From the cell containing the given text, extract its center point as (x, y) coordinate. 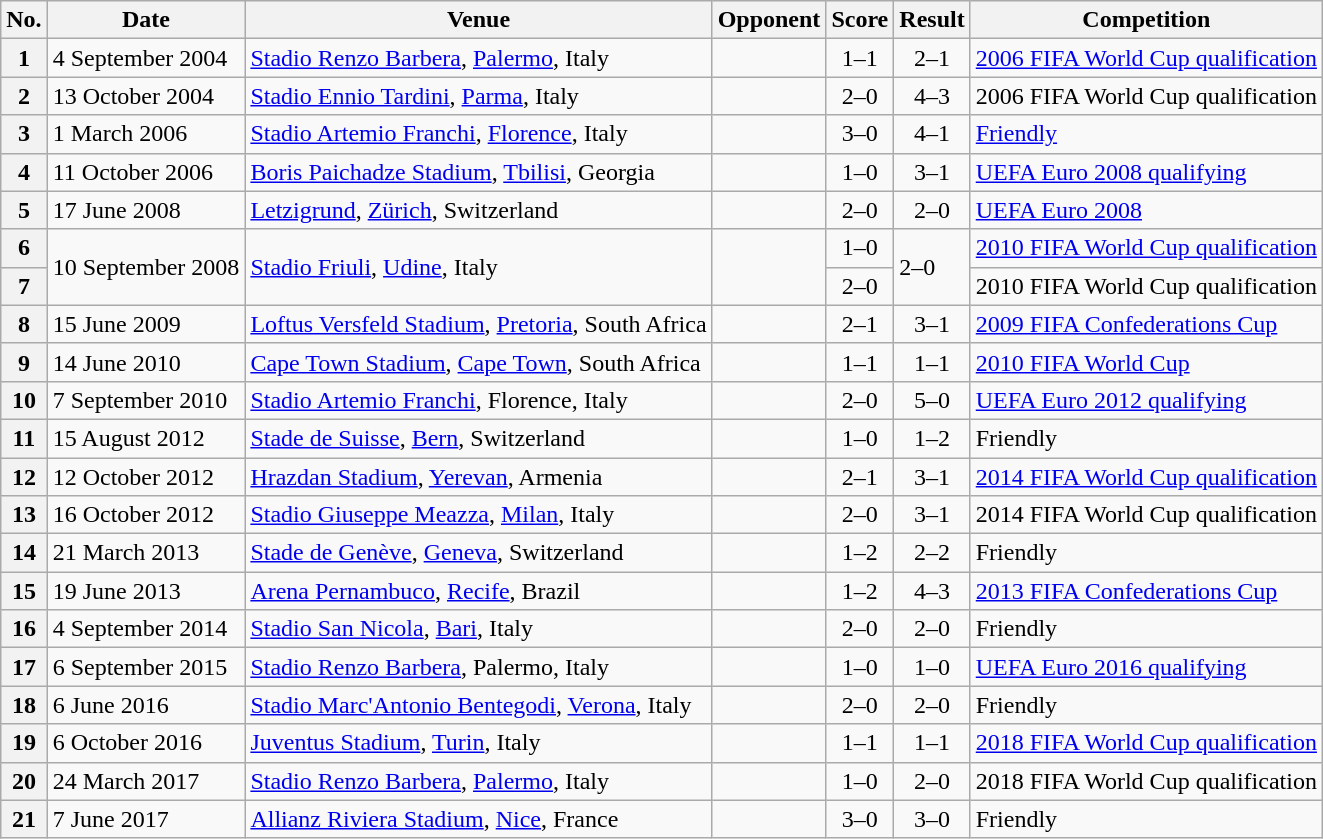
UEFA Euro 2016 qualifying (1146, 667)
2–2 (932, 553)
2 (24, 96)
Competition (1146, 20)
9 (24, 362)
11 October 2006 (146, 172)
14 (24, 553)
6 June 2016 (146, 705)
4–1 (932, 134)
13 October 2004 (146, 96)
Stadio Giuseppe Meazza, Milan, Italy (478, 515)
Hrazdan Stadium, Yerevan, Armenia (478, 477)
14 June 2010 (146, 362)
No. (24, 20)
19 June 2013 (146, 591)
10 September 2008 (146, 267)
UEFA Euro 2012 qualifying (1146, 400)
Boris Paichadze Stadium, Tbilisi, Georgia (478, 172)
1 March 2006 (146, 134)
20 (24, 781)
Letzigrund, Zürich, Switzerland (478, 210)
UEFA Euro 2008 qualifying (1146, 172)
15 June 2009 (146, 324)
1 (24, 58)
6 September 2015 (146, 667)
7 September 2010 (146, 400)
2013 FIFA Confederations Cup (1146, 591)
Stade de Genève, Geneva, Switzerland (478, 553)
2009 FIFA Confederations Cup (1146, 324)
Juventus Stadium, Turin, Italy (478, 743)
Allianz Riviera Stadium, Nice, France (478, 819)
15 (24, 591)
17 (24, 667)
8 (24, 324)
Stadio Marc'Antonio Bentegodi, Verona, Italy (478, 705)
13 (24, 515)
16 October 2012 (146, 515)
6 (24, 248)
Stadio Ennio Tardini, Parma, Italy (478, 96)
12 October 2012 (146, 477)
Loftus Versfeld Stadium, Pretoria, South Africa (478, 324)
21 (24, 819)
6 October 2016 (146, 743)
Arena Pernambuco, Recife, Brazil (478, 591)
10 (24, 400)
UEFA Euro 2008 (1146, 210)
7 (24, 286)
5 (24, 210)
21 March 2013 (146, 553)
Stade de Suisse, Bern, Switzerland (478, 438)
Stadio Friuli, Udine, Italy (478, 267)
Score (860, 20)
4 (24, 172)
11 (24, 438)
Cape Town Stadium, Cape Town, South Africa (478, 362)
Date (146, 20)
15 August 2012 (146, 438)
Stadio San Nicola, Bari, Italy (478, 629)
2010 FIFA World Cup (1146, 362)
17 June 2008 (146, 210)
4 September 2004 (146, 58)
Result (932, 20)
Venue (478, 20)
12 (24, 477)
4 September 2014 (146, 629)
19 (24, 743)
Opponent (769, 20)
3 (24, 134)
18 (24, 705)
7 June 2017 (146, 819)
5–0 (932, 400)
16 (24, 629)
24 March 2017 (146, 781)
